Locate the cell with the specified text and output its [x, y] center coordinate. 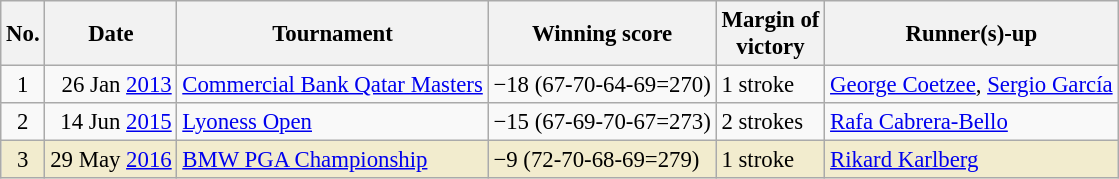
26 Jan 2013 [111, 85]
Rikard Karlberg [972, 160]
1 [23, 85]
−15 (67-69-70-67=273) [602, 122]
−18 (67-70-64-69=270) [602, 85]
3 [23, 160]
George Coetzee, Sergio García [972, 85]
Winning score [602, 34]
BMW PGA Championship [332, 160]
Runner(s)-up [972, 34]
2 [23, 122]
No. [23, 34]
Lyoness Open [332, 122]
−9 (72-70-68-69=279) [602, 160]
14 Jun 2015 [111, 122]
2 strokes [770, 122]
Commercial Bank Qatar Masters [332, 85]
Rafa Cabrera-Bello [972, 122]
Tournament [332, 34]
Margin ofvictory [770, 34]
Date [111, 34]
29 May 2016 [111, 160]
